Return [x, y] of the center of cell containing provided text 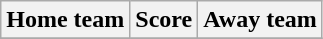
Away team [260, 20]
Home team [66, 20]
Score [164, 20]
